Locate the cell with the specified text and output its [x, y] center coordinate. 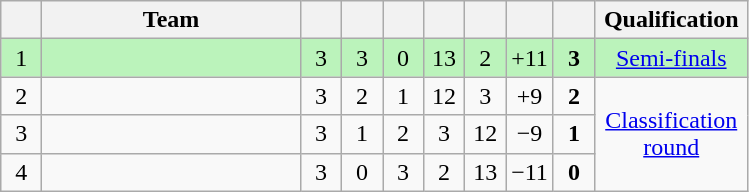
Classification round [671, 134]
+9 [530, 96]
−9 [530, 134]
4 [22, 172]
Semi-finals [671, 58]
Qualification [671, 20]
Team [172, 20]
+11 [530, 58]
−11 [530, 172]
